Identify which cell holds the provided text, then report its (X, Y) central coordinate. 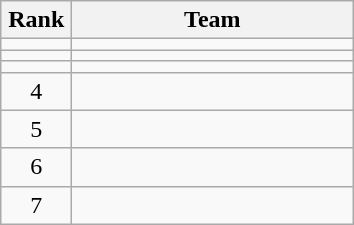
4 (36, 91)
5 (36, 129)
Team (212, 20)
7 (36, 205)
6 (36, 167)
Rank (36, 20)
